Determine the [x, y] coordinate at the center of the cell enclosing the given text.  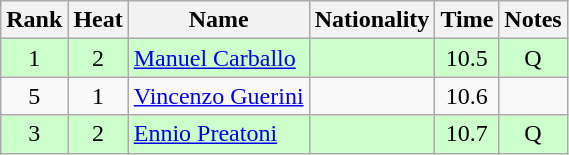
10.5 [467, 58]
Heat [98, 20]
Name [218, 20]
Time [467, 20]
10.6 [467, 96]
10.7 [467, 134]
Rank [34, 20]
Manuel Carballo [218, 58]
Vincenzo Guerini [218, 96]
Notes [533, 20]
3 [34, 134]
Ennio Preatoni [218, 134]
Nationality [372, 20]
5 [34, 96]
